Search for the cell housing the specified text and yield its [x, y] center coordinate. 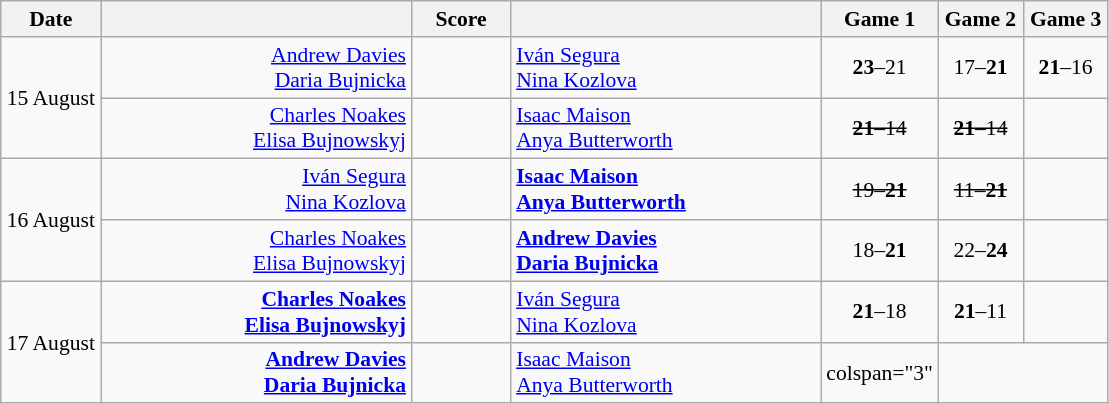
23–21 [880, 68]
Game 2 [980, 19]
15 August [51, 98]
21–16 [1066, 68]
16 August [51, 220]
colspan="3" [880, 372]
18–21 [880, 250]
Date [51, 19]
21–11 [980, 312]
21–18 [880, 312]
Game 1 [880, 19]
19–21 [880, 190]
17 August [51, 342]
17–21 [980, 68]
Score [461, 19]
Game 3 [1066, 19]
22–24 [980, 250]
11–21 [980, 190]
